Capture the cell that displays the provided text and extract its (X, Y) central coordinate. 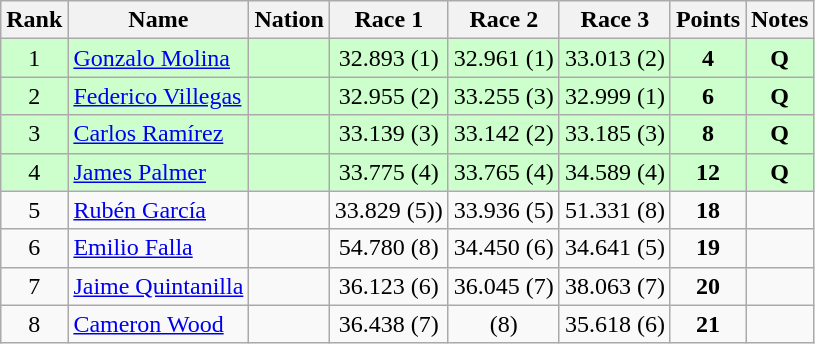
1 (34, 58)
James Palmer (158, 172)
18 (708, 210)
Race 1 (388, 20)
33.013 (2) (614, 58)
Race 3 (614, 20)
33.142 (2) (504, 134)
Notes (780, 20)
34.641 (5) (614, 248)
34.589 (4) (614, 172)
Race 2 (504, 20)
3 (34, 134)
Nation (289, 20)
Name (158, 20)
33.185 (3) (614, 134)
33.139 (3) (388, 134)
32.955 (2) (388, 96)
36.045 (7) (504, 286)
54.780 (8) (388, 248)
5 (34, 210)
12 (708, 172)
Federico Villegas (158, 96)
2 (34, 96)
32.961 (1) (504, 58)
36.123 (6) (388, 286)
19 (708, 248)
36.438 (7) (388, 324)
(8) (504, 324)
33.765 (4) (504, 172)
33.775 (4) (388, 172)
7 (34, 286)
Cameron Wood (158, 324)
Emilio Falla (158, 248)
Rubén García (158, 210)
32.893 (1) (388, 58)
38.063 (7) (614, 286)
Jaime Quintanilla (158, 286)
51.331 (8) (614, 210)
34.450 (6) (504, 248)
Rank (34, 20)
20 (708, 286)
33.829 (5)) (388, 210)
Points (708, 20)
Gonzalo Molina (158, 58)
33.255 (3) (504, 96)
33.936 (5) (504, 210)
21 (708, 324)
32.999 (1) (614, 96)
35.618 (6) (614, 324)
Carlos Ramírez (158, 134)
